Provide the [X, Y] coordinate of the cell's center where the given text is located.  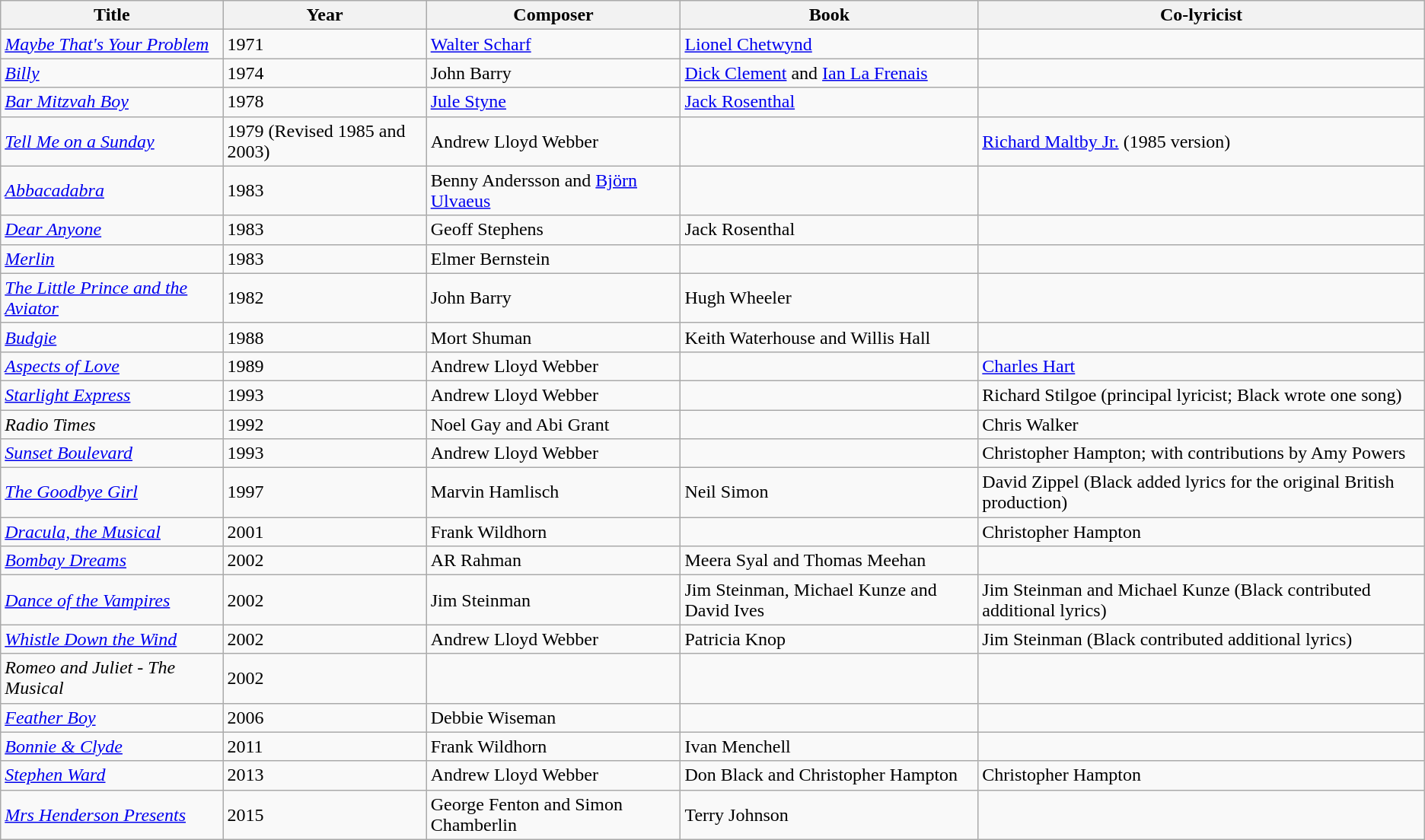
Walter Scharf [553, 44]
Radio Times [112, 424]
Richard Stilgoe (principal lyricist; Black wrote one song) [1201, 395]
Budgie [112, 337]
Lionel Chetwynd [830, 44]
Elmer Bernstein [553, 259]
The Goodbye Girl [112, 493]
Feather Boy [112, 717]
Whistle Down the Wind [112, 639]
1978 [324, 102]
Tell Me on a Sunday [112, 142]
Romeo and Juliet - The Musical [112, 679]
Stephen Ward [112, 775]
Richard Maltby Jr. (1985 version) [1201, 142]
Dear Anyone [112, 230]
Meera Syal and Thomas Meehan [830, 561]
Christopher Hampton; with contributions by Amy Powers [1201, 453]
Charles Hart [1201, 366]
Abbacadabra [112, 190]
1997 [324, 493]
Jim Steinman (Black contributed additional lyrics) [1201, 639]
Bonnie & Clyde [112, 746]
Jim Steinman, Michael Kunze and David Ives [830, 600]
2006 [324, 717]
Title [112, 15]
Maybe That's Your Problem [112, 44]
Don Black and Christopher Hampton [830, 775]
Noel Gay and Abi Grant [553, 424]
Bar Mitzvah Boy [112, 102]
1974 [324, 73]
Book [830, 15]
The Little Prince and the Aviator [112, 298]
Aspects of Love [112, 366]
Geoff Stephens [553, 230]
2011 [324, 746]
2013 [324, 775]
2015 [324, 814]
Jim Steinman and Michael Kunze (Black contributed additional lyrics) [1201, 600]
Ivan Menchell [830, 746]
Dracula, the Musical [112, 532]
Jim Steinman [553, 600]
Mort Shuman [553, 337]
Hugh Wheeler [830, 298]
Patricia Knop [830, 639]
Year [324, 15]
1989 [324, 366]
Starlight Express [112, 395]
David Zippel (Black added lyrics for the original British production) [1201, 493]
Dance of the Vampires [112, 600]
Sunset Boulevard [112, 453]
1979 (Revised 1985 and 2003) [324, 142]
1992 [324, 424]
Terry Johnson [830, 814]
Benny Andersson and Björn Ulvaeus [553, 190]
Mrs Henderson Presents [112, 814]
Jule Styne [553, 102]
Debbie Wiseman [553, 717]
Chris Walker [1201, 424]
1988 [324, 337]
Keith Waterhouse and Willis Hall [830, 337]
Co-lyricist [1201, 15]
Neil Simon [830, 493]
Composer [553, 15]
Dick Clement and Ian La Frenais [830, 73]
Merlin [112, 259]
2001 [324, 532]
Bombay Dreams [112, 561]
1971 [324, 44]
AR Rahman [553, 561]
1982 [324, 298]
Marvin Hamlisch [553, 493]
Billy [112, 73]
George Fenton and Simon Chamberlin [553, 814]
